Pinpoint the cell where the given text exists, returning its [X, Y] midpoint coordinate. 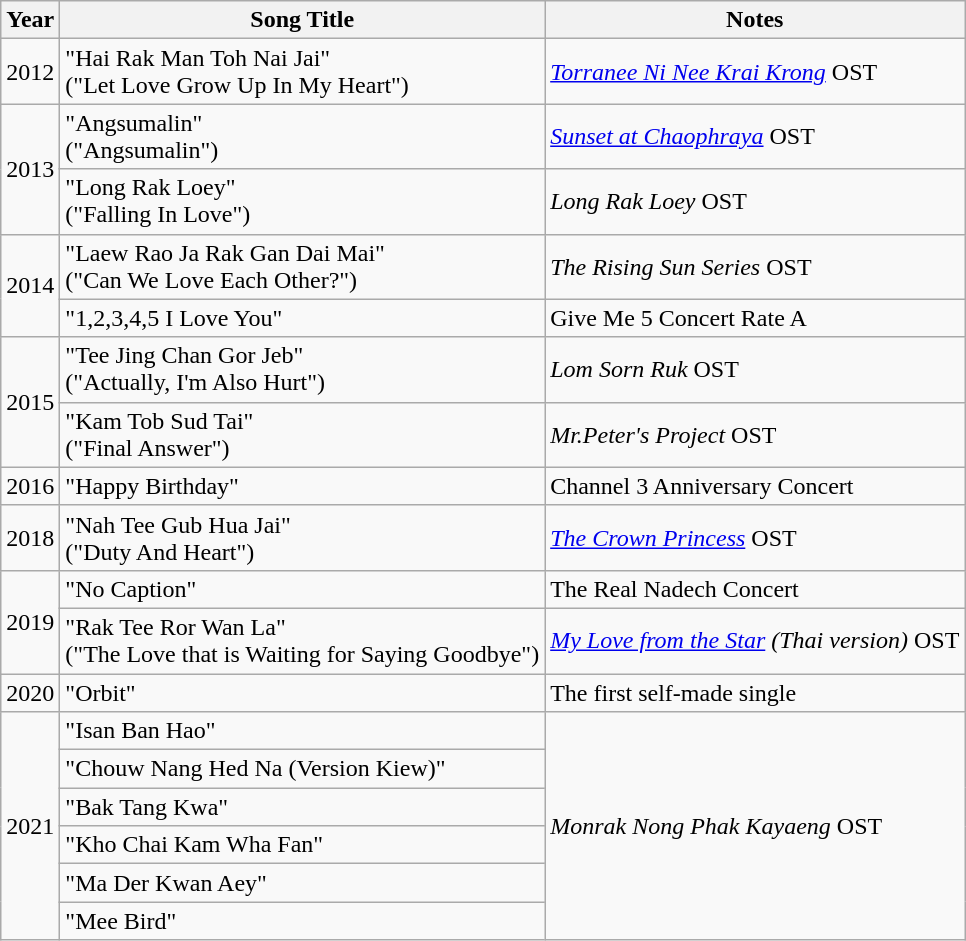
Lom Sorn Ruk OST [755, 370]
"Bak Tang Kwa" [302, 807]
The first self-made single [755, 693]
"Happy Birthday" [302, 486]
"Mee Bird" [302, 921]
"No Caption" [302, 589]
Sunset at Chaophraya OST [755, 136]
"Ma Der Kwan Aey" [302, 883]
2019 [30, 622]
Give Me 5 Concert Rate A [755, 318]
Torranee Ni Nee Krai Krong OST [755, 72]
2012 [30, 72]
2018 [30, 538]
"Laew Rao Ja Rak Gan Dai Mai" ("Can We Love Each Other?") [302, 266]
"Hai Rak Man Toh Nai Jai" ("Let Love Grow Up In My Heart") [302, 72]
"Rak Tee Ror Wan La" ("The Love that is Waiting for Saying Goodbye") [302, 640]
"Kho Chai Kam Wha Fan" [302, 845]
"Chouw Nang Hed Na (Version Kiew)" [302, 769]
2013 [30, 169]
My Love from the Star (Thai version) OST [755, 640]
Year [30, 20]
"1,2,3,4,5 I Love You" [302, 318]
"Long Rak Loey"("Falling In Love") [302, 202]
"Orbit" [302, 693]
The Real Nadech Concert [755, 589]
Notes [755, 20]
"Kam Tob Sud Tai" ("Final Answer") [302, 434]
Long Rak Loey OST [755, 202]
Song Title [302, 20]
Mr.Peter's Project OST [755, 434]
"Angsumalin" ("Angsumalin") [302, 136]
"Nah Tee Gub Hua Jai" ("Duty And Heart") [302, 538]
Monrak Nong Phak Kayaeng OST [755, 826]
2021 [30, 826]
The Crown Princess OST [755, 538]
2014 [30, 286]
"Tee Jing Chan Gor Jeb" ("Actually, I'm Also Hurt") [302, 370]
2016 [30, 486]
2015 [30, 402]
"Isan Ban Hao" [302, 731]
Channel 3 Anniversary Concert [755, 486]
The Rising Sun Series OST [755, 266]
2020 [30, 693]
